Return the (x, y) coordinate for the center point of the cell that contains the specified text.  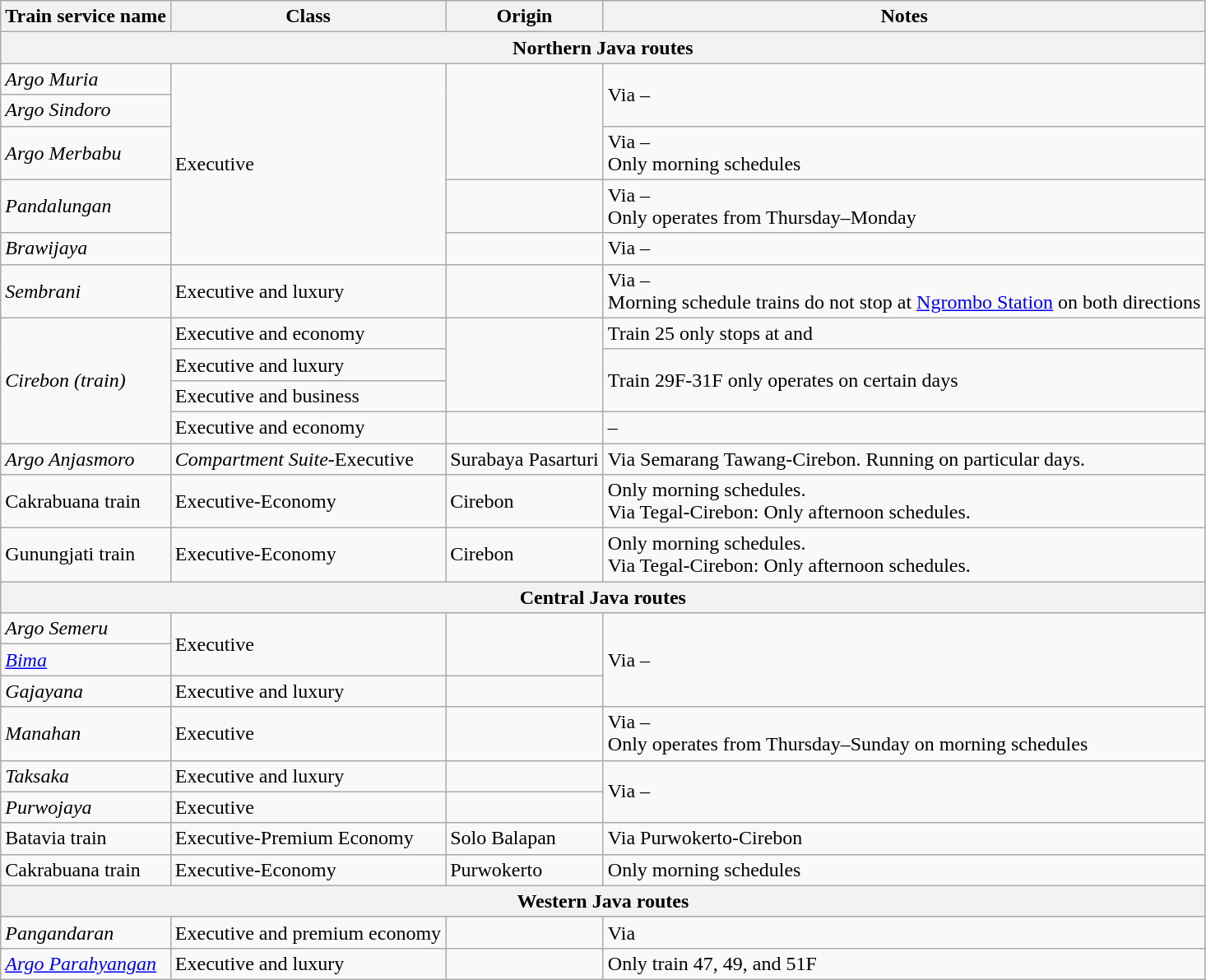
Via Purwokerto-Cirebon (904, 838)
Via (904, 932)
Argo Merbabu (86, 153)
Argo Parahyangan (86, 964)
Manahan (86, 734)
Argo Anjasmoro (86, 458)
Bima (86, 660)
Northern Java routes (603, 48)
Only train 47, 49, and 51F (904, 964)
Solo Balapan (525, 838)
Argo Muria (86, 79)
Taksaka (86, 776)
Batavia train (86, 838)
Compartment Suite-Executive (308, 458)
Western Java routes (603, 901)
Surabaya Pasarturi (525, 458)
Train service name (86, 16)
Origin (525, 16)
Via –Only operates from Thursday–Monday (904, 206)
Purwokerto (525, 870)
Central Java routes (603, 597)
Argo Semeru (86, 629)
– (904, 427)
Sembrani (86, 291)
Via –Morning schedule trains do not stop at Ngrombo Station on both directions (904, 291)
Class (308, 16)
Train 29F-31F only operates on certain days (904, 380)
Pangandaran (86, 932)
Notes (904, 16)
Pandalungan (86, 206)
Via Semarang Tawang-Cirebon. Running on particular days. (904, 458)
Cirebon (train) (86, 380)
Purwojaya (86, 807)
Executive and business (308, 396)
Executive and premium economy (308, 932)
Train 25 only stops at and (904, 333)
Only morning schedules (904, 870)
Via –Only morning schedules (904, 153)
Executive-Premium Economy (308, 838)
Gajayana (86, 691)
Argo Sindoro (86, 110)
Via –Only operates from Thursday–Sunday on morning schedules (904, 734)
Gunungjati train (86, 555)
Brawijaya (86, 248)
